Scan for the cell matching the given text and deliver its [X, Y] coordinate at center. 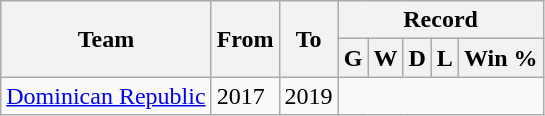
W [386, 58]
Record [440, 20]
2017 [245, 96]
To [308, 39]
G [353, 58]
Dominican Republic [106, 96]
Team [106, 39]
From [245, 39]
2019 [308, 96]
L [444, 58]
Win % [500, 58]
D [417, 58]
